Extract the [x, y] coordinate from the center of the cell holding the provided text.  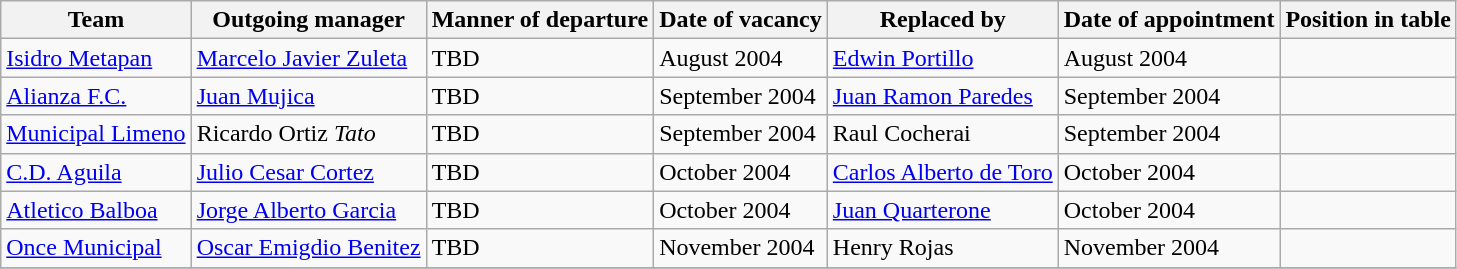
Alianza F.C. [96, 96]
C.D. Aguila [96, 172]
Date of appointment [1169, 20]
Isidro Metapan [96, 58]
Marcelo Javier Zuleta [308, 58]
Date of vacancy [741, 20]
Jorge Alberto Garcia [308, 210]
Position in table [1368, 20]
Oscar Emigdio Benitez [308, 248]
Edwin Portillo [942, 58]
Outgoing manager [308, 20]
Municipal Limeno [96, 134]
Julio Cesar Cortez [308, 172]
Once Municipal [96, 248]
Raul Cocherai [942, 134]
Juan Quarterone [942, 210]
Ricardo Ortiz Tato [308, 134]
Manner of departure [540, 20]
Juan Ramon Paredes [942, 96]
Henry Rojas [942, 248]
Juan Mujica [308, 96]
Carlos Alberto de Toro [942, 172]
Team [96, 20]
Atletico Balboa [96, 210]
Replaced by [942, 20]
